For the text-containing cell, return its midpoint in [X, Y] coordinate format. 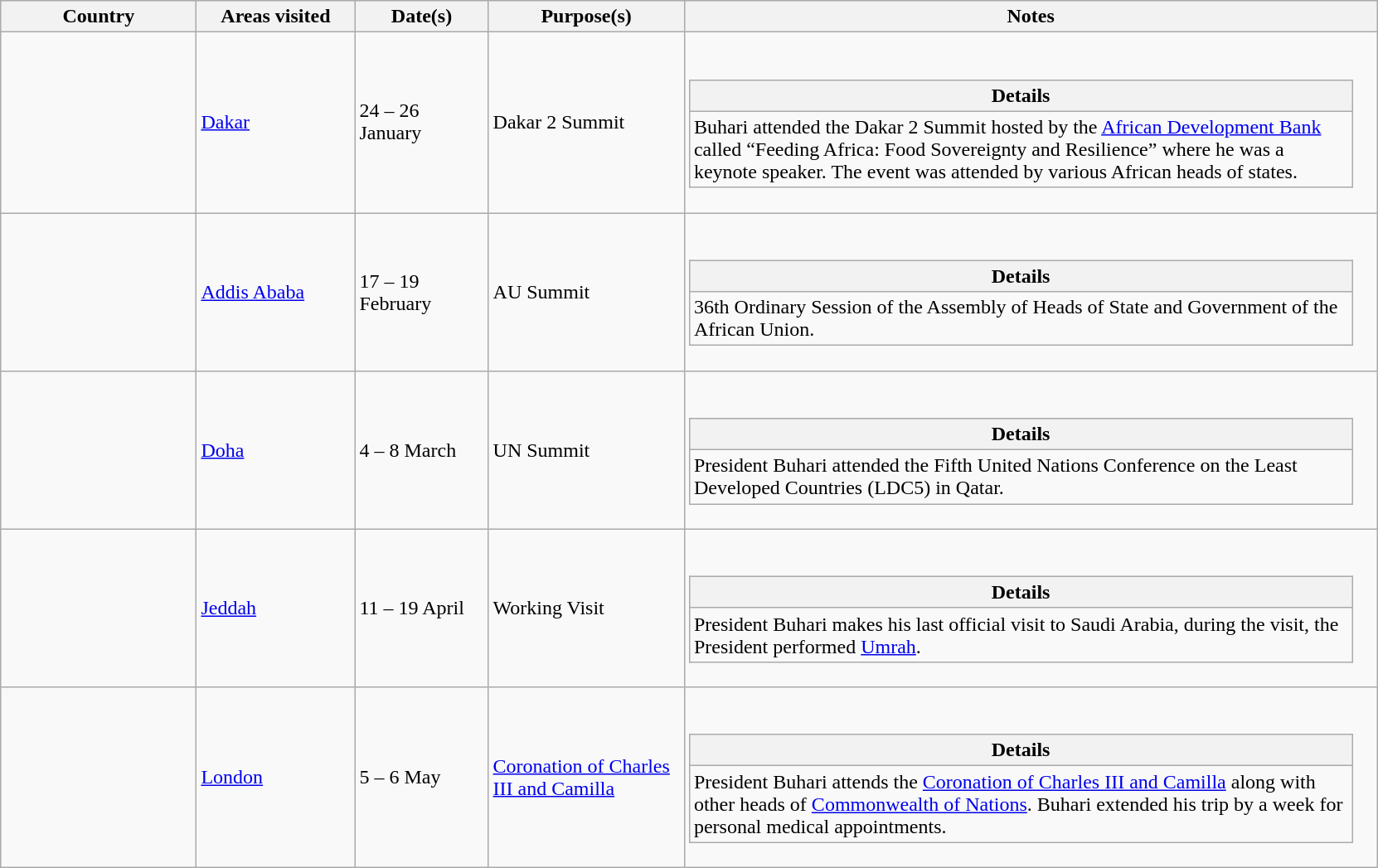
President Buhari attended the Fifth United Nations Conference on the Least Developed Countries (LDC5) in Qatar. [1021, 478]
Notes [1031, 17]
Purpose(s) [586, 17]
Country [99, 17]
4 – 8 March [421, 449]
5 – 6 May [421, 778]
Dakar 2 Summit [586, 123]
Doha [275, 449]
Addis Ababa [275, 292]
Working Visit [586, 609]
24 – 26 January [421, 123]
Areas visited [275, 17]
London [275, 778]
Coronation of Charles III and Camilla [586, 778]
Dakar [275, 123]
Details President Buhari makes his last official visit to Saudi Arabia, during the visit, the President performed Umrah. [1031, 609]
Jeddah [275, 609]
Details President Buhari attended the Fifth United Nations Conference on the Least Developed Countries (LDC5) in Qatar. [1031, 449]
17 – 19 February [421, 292]
President Buhari makes his last official visit to Saudi Arabia, during the visit, the President performed Umrah. [1021, 635]
36th Ordinary Session of the Assembly of Heads of State and Government of the African Union. [1021, 318]
Details 36th Ordinary Session of the Assembly of Heads of State and Government of the African Union. [1031, 292]
Date(s) [421, 17]
11 – 19 April [421, 609]
AU Summit [586, 292]
UN Summit [586, 449]
